Identify which cell holds the provided text, then report its [X, Y] central coordinate. 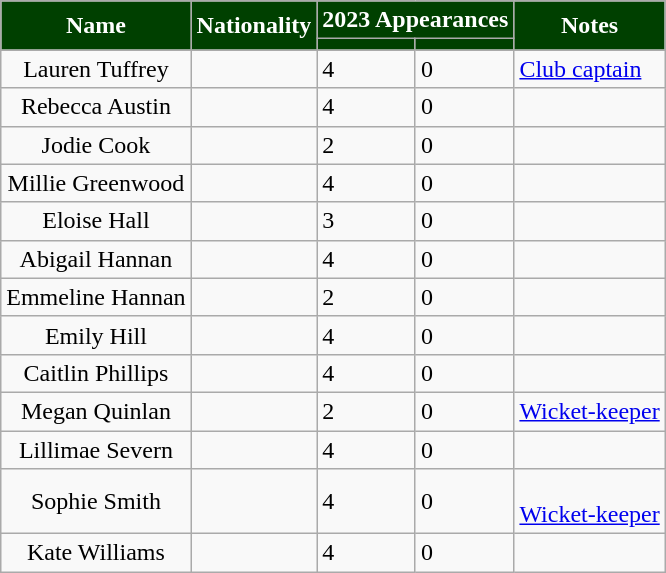
Lillimae Severn [96, 449]
Rebecca Austin [96, 107]
Kate Williams [96, 553]
Caitlin Phillips [96, 373]
Emmeline Hannan [96, 297]
Millie Greenwood [96, 183]
Emily Hill [96, 335]
Lauren Tuffrey [96, 69]
Megan Quinlan [96, 411]
Eloise Hall [96, 221]
Club captain [590, 69]
Nationality [254, 26]
Notes [590, 26]
Abigail Hannan [96, 259]
2023 Appearances [416, 20]
3 [366, 221]
Jodie Cook [96, 145]
Sophie Smith [96, 502]
Name [96, 26]
